Output the (X, Y) coordinate of the center of the cell containing the given text.  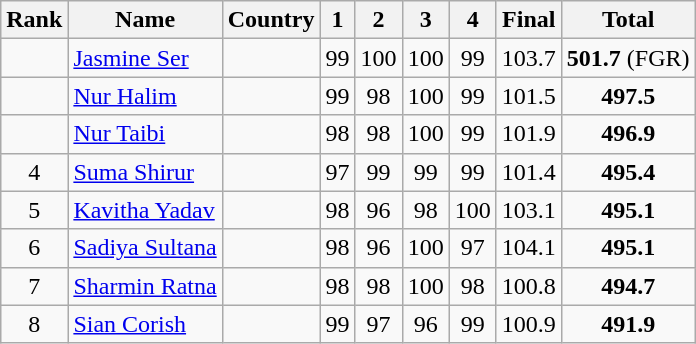
100.9 (528, 324)
8 (34, 324)
100.8 (528, 286)
495.4 (628, 172)
5 (34, 210)
Rank (34, 20)
101.9 (528, 134)
Kavitha Yadav (145, 210)
Nur Taibi (145, 134)
6 (34, 248)
497.5 (628, 96)
101.4 (528, 172)
7 (34, 286)
Suma Shirur (145, 172)
Sian Corish (145, 324)
491.9 (628, 324)
Country (271, 20)
103.1 (528, 210)
Nur Halim (145, 96)
Total (628, 20)
1 (338, 20)
101.5 (528, 96)
2 (378, 20)
Sharmin Ratna (145, 286)
Jasmine Ser (145, 58)
496.9 (628, 134)
103.7 (528, 58)
501.7 (FGR) (628, 58)
Name (145, 20)
494.7 (628, 286)
104.1 (528, 248)
Sadiya Sultana (145, 248)
Final (528, 20)
3 (426, 20)
